Determine the (X, Y) coordinate at the center of the cell enclosing the given text.  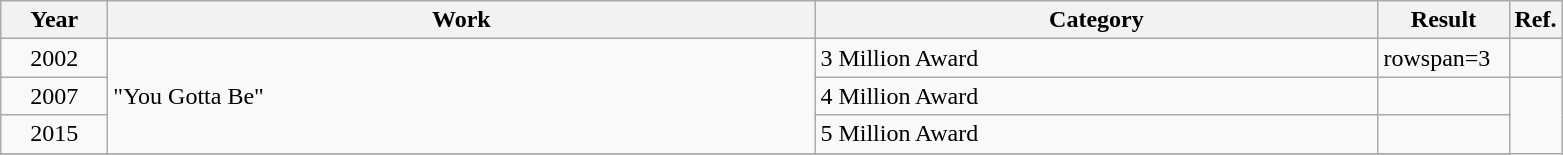
Category (1096, 20)
Ref. (1536, 20)
2015 (54, 134)
5 Million Award (1096, 134)
rowspan=3 (1444, 58)
2002 (54, 58)
2007 (54, 96)
Result (1444, 20)
"You Gotta Be" (462, 96)
3 Million Award (1096, 58)
4 Million Award (1096, 96)
Year (54, 20)
Work (462, 20)
